Identify which cell holds the provided text, then report its [x, y] central coordinate. 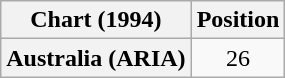
Chart (1994) [96, 20]
Australia (ARIA) [96, 58]
26 [238, 58]
Position [238, 20]
